From the cell containing the given text, extract its center point as [X, Y] coordinate. 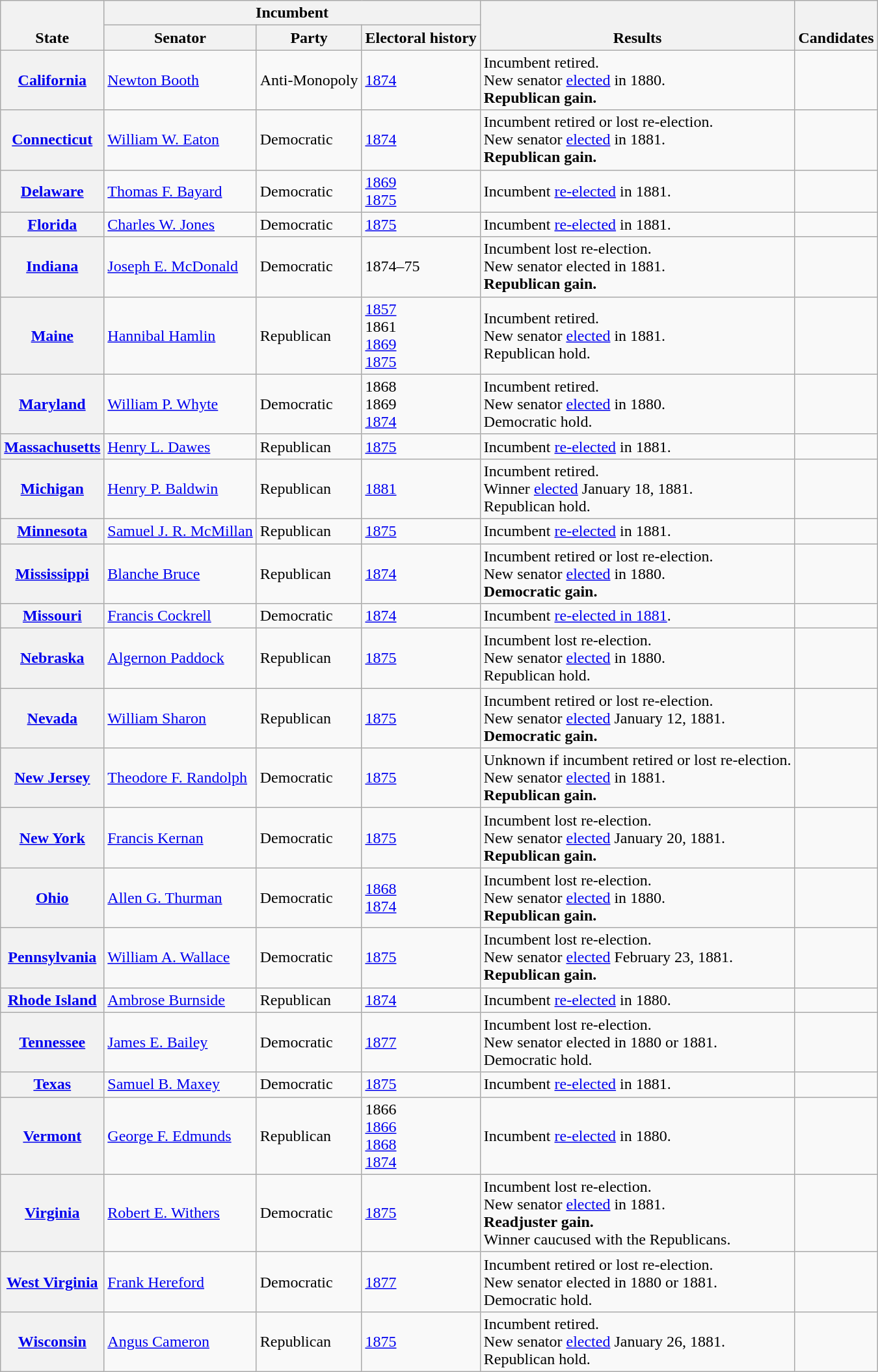
Tennessee [52, 1042]
Candidates [836, 25]
Nevada [52, 718]
New Jersey [52, 778]
Incumbent lost re-election.New senator elected in 1880 or 1881.Democratic hold. [637, 1042]
Incumbent [293, 13]
Blanche Bruce [180, 574]
Henry P. Baldwin [180, 489]
William A. Wallace [180, 958]
1866 1866 18681874 [421, 1136]
Vermont [52, 1136]
Angus Cameron [180, 1341]
Virginia [52, 1213]
1881 [421, 489]
Incumbent lost re-election.New senator elected February 23, 1881.Republican gain. [637, 958]
Massachusetts [52, 446]
Algernon Paddock [180, 658]
Florida [52, 224]
Incumbent retired or lost re-election.New senator elected in 1881.Republican gain. [637, 140]
Newton Booth [180, 80]
George F. Edmunds [180, 1136]
Unknown if incumbent retired or lost re-election.New senator elected in 1881.Republican gain. [637, 778]
Samuel J. R. McMillan [180, 531]
Texas [52, 1084]
Ambrose Burnside [180, 1000]
Ohio [52, 898]
Indiana [52, 267]
Connecticut [52, 140]
Rhode Island [52, 1000]
Hannibal Hamlin [180, 336]
Robert E. Withers [180, 1213]
James E. Bailey [180, 1042]
Incumbent retired.New senator elected January 26, 1881.Republican hold. [637, 1341]
1868 1869 1874 [421, 404]
Maryland [52, 404]
Henry L. Dawes [180, 446]
Electoral history [421, 38]
1874–75 [421, 267]
18681874 [421, 898]
Samuel B. Maxey [180, 1084]
New York [52, 838]
Thomas F. Bayard [180, 191]
Charles W. Jones [180, 224]
State [52, 25]
Incumbent retired.New senator elected in 1880.Republican gain. [637, 80]
Minnesota [52, 531]
Incumbent retired or lost re-election.New senator elected in 1880.Democratic gain. [637, 574]
Wisconsin [52, 1341]
Senator [180, 38]
Incumbent retired or lost re-election.New senator elected January 12, 1881.Democratic gain. [637, 718]
Incumbent lost re-election.New senator elected in 1880.Republican gain. [637, 898]
Incumbent lost re-election.New senator elected in 1880.Republican hold. [637, 658]
Results [637, 25]
Incumbent retired.New senator elected in 1881.Republican hold. [637, 336]
William P. Whyte [180, 404]
Joseph E. McDonald [180, 267]
West Virginia [52, 1282]
Incumbent retired.New senator elected in 1880.Democratic hold. [637, 404]
Allen G. Thurman [180, 898]
Anti-Monopoly [309, 80]
Francis Cockrell [180, 616]
William Sharon [180, 718]
William W. Eaton [180, 140]
Delaware [52, 191]
Nebraska [52, 658]
Frank Hereford [180, 1282]
Incumbent lost re-election.New senator elected in 1881.Republican gain. [637, 267]
Incumbent lost re-election.New senator elected January 20, 1881.Republican gain. [637, 838]
18571861 18691875 [421, 336]
Pennsylvania [52, 958]
Party [309, 38]
Incumbent lost re-election.New senator elected in 1881.Readjuster gain.Winner caucused with the Republicans. [637, 1213]
Francis Kernan [180, 838]
18691875 [421, 191]
California [52, 80]
Incumbent retired or lost re-election.New senator elected in 1880 or 1881.Democratic hold. [637, 1282]
Michigan [52, 489]
Mississippi [52, 574]
Missouri [52, 616]
Theodore F. Randolph [180, 778]
Maine [52, 336]
Incumbent retired.Winner elected January 18, 1881.Republican hold. [637, 489]
